Capture the cell that displays the provided text and extract its [X, Y] central coordinate. 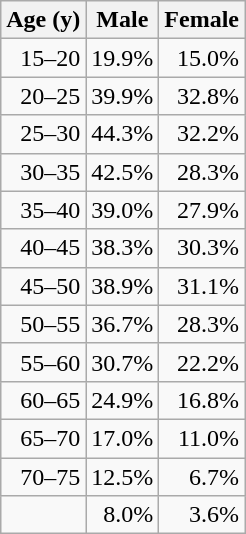
50–55 [44, 324]
39.0% [122, 210]
42.5% [122, 172]
60–65 [44, 400]
38.9% [122, 286]
70–75 [44, 477]
44.3% [122, 134]
Female [202, 20]
16.8% [202, 400]
30.3% [202, 248]
17.0% [122, 438]
6.7% [202, 477]
3.6% [202, 515]
12.5% [122, 477]
40–45 [44, 248]
15–20 [44, 58]
65–70 [44, 438]
Male [122, 20]
32.2% [202, 134]
38.3% [122, 248]
19.9% [122, 58]
Age (y) [44, 20]
55–60 [44, 362]
25–30 [44, 134]
32.8% [202, 96]
31.1% [202, 286]
15.0% [202, 58]
24.9% [122, 400]
8.0% [122, 515]
11.0% [202, 438]
30–35 [44, 172]
39.9% [122, 96]
45–50 [44, 286]
35–40 [44, 210]
22.2% [202, 362]
20–25 [44, 96]
30.7% [122, 362]
36.7% [122, 324]
27.9% [202, 210]
